Search for the cell housing the specified text and yield its [x, y] center coordinate. 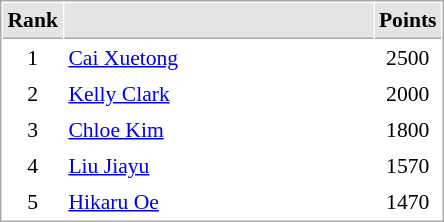
Cai Xuetong [218, 57]
4 [32, 165]
Rank [32, 21]
Points [408, 21]
5 [32, 201]
1800 [408, 129]
2500 [408, 57]
Chloe Kim [218, 129]
2000 [408, 93]
2 [32, 93]
1470 [408, 201]
3 [32, 129]
Kelly Clark [218, 93]
1 [32, 57]
Liu Jiayu [218, 165]
Hikaru Oe [218, 201]
1570 [408, 165]
